Output the [x, y] coordinate of the center of the cell containing the given text.  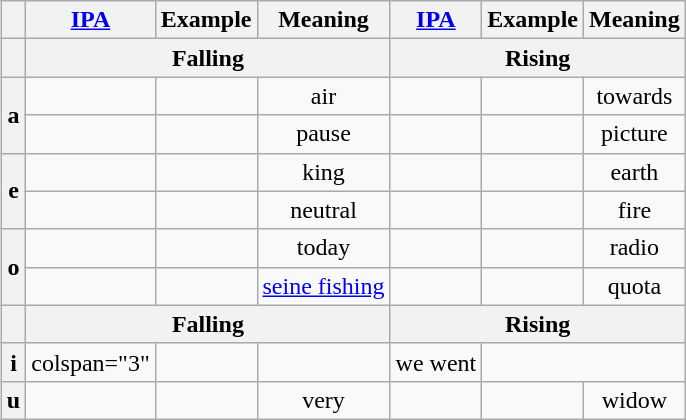
u [13, 400]
pause [324, 134]
i [13, 362]
seine fishing [324, 286]
towards [635, 96]
o [13, 267]
fire [635, 210]
picture [635, 134]
e [13, 191]
colspan="3" [91, 362]
today [324, 248]
earth [635, 172]
radio [635, 248]
a [13, 115]
neutral [324, 210]
we went [436, 362]
quota [635, 286]
widow [635, 400]
very [324, 400]
air [324, 96]
king [324, 172]
